Extract the [X, Y] coordinate from the center of the cell holding the provided text.  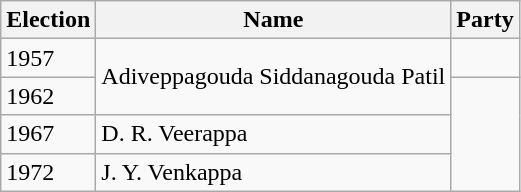
J. Y. Venkappa [274, 172]
1967 [48, 134]
1972 [48, 172]
Party [485, 20]
Adiveppagouda Siddanagouda Patil [274, 77]
1957 [48, 58]
1962 [48, 96]
Name [274, 20]
D. R. Veerappa [274, 134]
Election [48, 20]
